Output the (X, Y) coordinate of the center of the cell containing the given text.  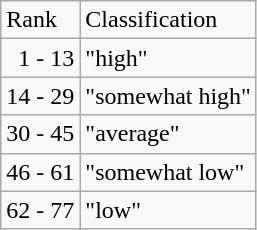
30 - 45 (40, 134)
Rank (40, 20)
"somewhat low" (168, 172)
62 - 77 (40, 210)
46 - 61 (40, 172)
1 - 13 (40, 58)
"somewhat high" (168, 96)
"low" (168, 210)
"high" (168, 58)
"average" (168, 134)
Classification (168, 20)
14 - 29 (40, 96)
